Extract the (x, y) coordinate from the center of the cell holding the provided text.  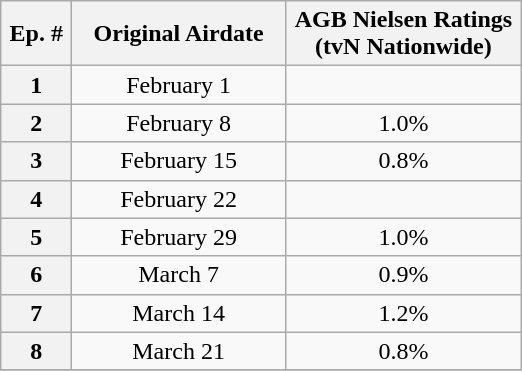
February 22 (179, 199)
5 (36, 237)
AGB Nielsen Ratings(tvN Nationwide) (403, 34)
4 (36, 199)
Ep. # (36, 34)
3 (36, 161)
8 (36, 351)
2 (36, 123)
February 1 (179, 85)
February 15 (179, 161)
March 7 (179, 275)
March 21 (179, 351)
0.9% (403, 275)
February 8 (179, 123)
1 (36, 85)
February 29 (179, 237)
7 (36, 313)
March 14 (179, 313)
Original Airdate (179, 34)
6 (36, 275)
1.2% (403, 313)
